From the cell containing the given text, extract its center point as (x, y) coordinate. 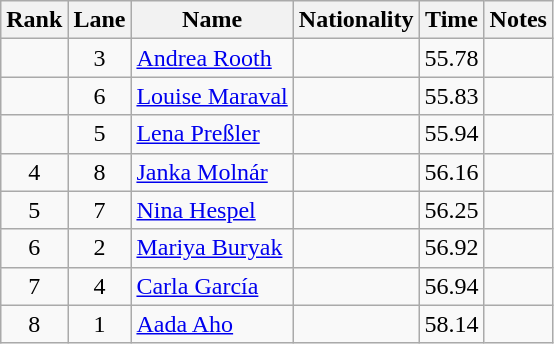
Lane (100, 20)
Carla García (212, 286)
55.78 (452, 58)
Mariya Buryak (212, 248)
56.16 (452, 172)
55.94 (452, 134)
Janka Molnár (212, 172)
Name (212, 20)
Nina Hespel (212, 210)
Louise Maraval (212, 96)
2 (100, 248)
55.83 (452, 96)
Notes (518, 20)
58.14 (452, 324)
Nationality (356, 20)
1 (100, 324)
Time (452, 20)
56.94 (452, 286)
3 (100, 58)
56.25 (452, 210)
Aada Aho (212, 324)
Andrea Rooth (212, 58)
Rank (34, 20)
Lena Preßler (212, 134)
56.92 (452, 248)
